Pinpoint the cell where the given text exists, returning its (x, y) midpoint coordinate. 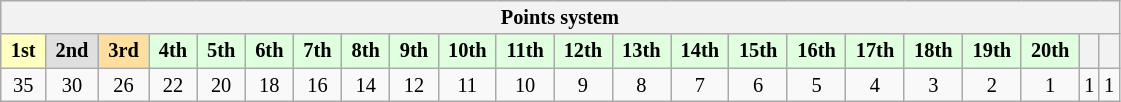
5 (816, 85)
3rd (123, 51)
20th (1050, 51)
10th (467, 51)
16th (816, 51)
8 (641, 85)
6 (758, 85)
5th (221, 51)
7th (317, 51)
4th (173, 51)
7 (700, 85)
30 (72, 85)
19th (992, 51)
2nd (72, 51)
14 (366, 85)
9 (583, 85)
15th (758, 51)
22 (173, 85)
10 (524, 85)
20 (221, 85)
2 (992, 85)
1st (24, 51)
8th (366, 51)
14th (700, 51)
16 (317, 85)
Points system (560, 17)
13th (641, 51)
12 (414, 85)
6th (269, 51)
11th (524, 51)
9th (414, 51)
18 (269, 85)
4 (875, 85)
3 (933, 85)
26 (123, 85)
11 (467, 85)
17th (875, 51)
12th (583, 51)
18th (933, 51)
35 (24, 85)
